Provide the (x, y) coordinate of the cell's center where the given text is located.  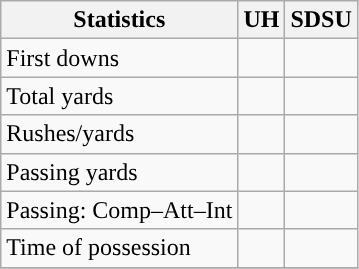
Passing: Comp–Att–Int (120, 210)
Rushes/yards (120, 134)
UH (262, 20)
Passing yards (120, 172)
First downs (120, 58)
SDSU (321, 20)
Time of possession (120, 248)
Total yards (120, 96)
Statistics (120, 20)
